Extract the (X, Y) coordinate from the center of the cell holding the provided text.  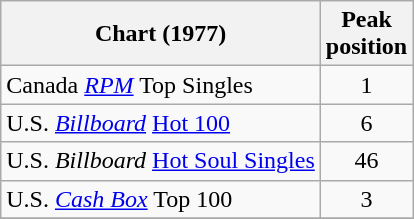
Peakposition (366, 34)
46 (366, 161)
3 (366, 199)
Canada RPM Top Singles (161, 85)
U.S. Cash Box Top 100 (161, 199)
6 (366, 123)
Chart (1977) (161, 34)
1 (366, 85)
U.S. Billboard Hot 100 (161, 123)
U.S. Billboard Hot Soul Singles (161, 161)
